Pinpoint the cell where the given text exists, returning its [X, Y] midpoint coordinate. 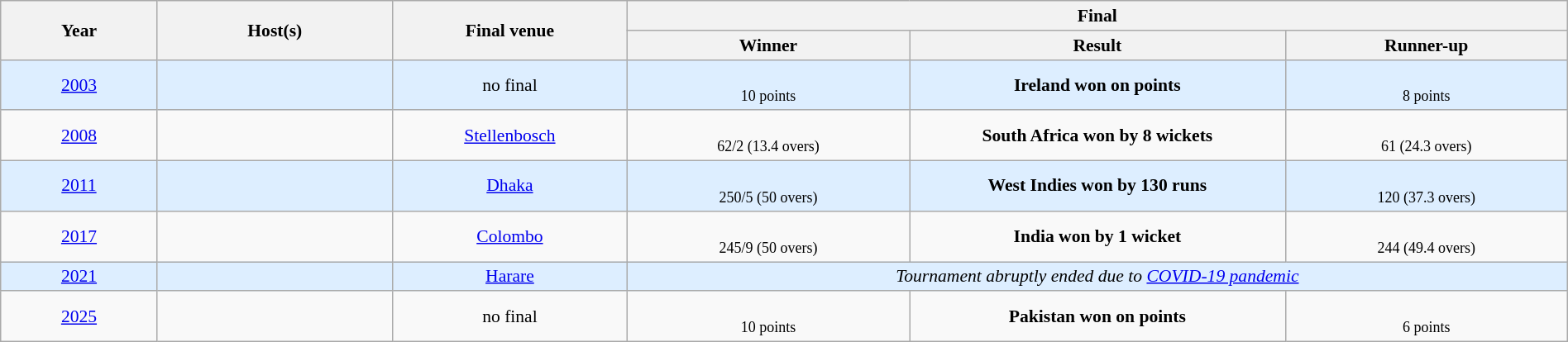
India won by 1 wicket [1098, 236]
245/9 (50 overs) [769, 236]
120 (37.3 overs) [1426, 187]
Pakistan won on points [1098, 317]
Year [79, 30]
2021 [79, 277]
Host(s) [275, 30]
South Africa won by 8 wickets [1098, 135]
Result [1098, 45]
8 points [1426, 84]
6 points [1426, 317]
244 (49.4 overs) [1426, 236]
Final [1098, 16]
Dhaka [509, 187]
62/2 (13.4 overs) [769, 135]
2003 [79, 84]
Tournament abruptly ended due to COVID-19 pandemic [1098, 277]
2008 [79, 135]
Final venue [509, 30]
Stellenbosch [509, 135]
2011 [79, 187]
Harare [509, 277]
Winner [769, 45]
Colombo [509, 236]
2025 [79, 317]
2017 [79, 236]
Ireland won on points [1098, 84]
West Indies won by 130 runs [1098, 187]
Runner-up [1426, 45]
61 (24.3 overs) [1426, 135]
250/5 (50 overs) [769, 187]
